For the text-containing cell, return its midpoint in [x, y] coordinate format. 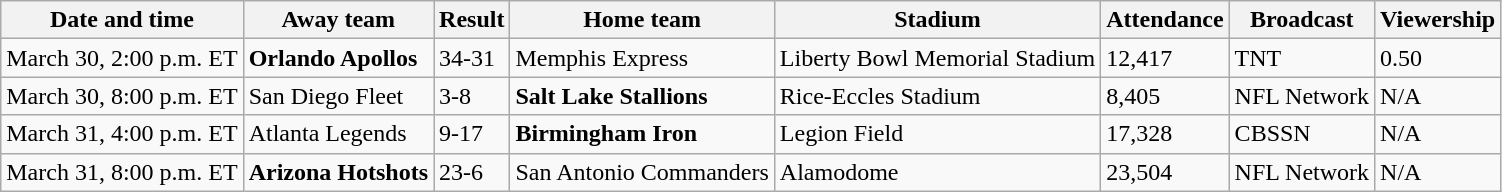
Memphis Express [642, 58]
March 31, 8:00 p.m. ET [122, 172]
Liberty Bowl Memorial Stadium [937, 58]
Home team [642, 20]
Salt Lake Stallions [642, 96]
March 31, 4:00 p.m. ET [122, 134]
Arizona Hotshots [338, 172]
Result [472, 20]
Rice-Eccles Stadium [937, 96]
0.50 [1438, 58]
San Antonio Commanders [642, 172]
34-31 [472, 58]
17,328 [1165, 134]
Broadcast [1302, 20]
Legion Field [937, 134]
March 30, 2:00 p.m. ET [122, 58]
Birmingham Iron [642, 134]
Viewership [1438, 20]
Orlando Apollos [338, 58]
Stadium [937, 20]
9-17 [472, 134]
8,405 [1165, 96]
12,417 [1165, 58]
Away team [338, 20]
23-6 [472, 172]
Attendance [1165, 20]
TNT [1302, 58]
Date and time [122, 20]
Atlanta Legends [338, 134]
CBSSN [1302, 134]
3-8 [472, 96]
23,504 [1165, 172]
March 30, 8:00 p.m. ET [122, 96]
Alamodome [937, 172]
San Diego Fleet [338, 96]
